Search for the cell housing the specified text and yield its [X, Y] center coordinate. 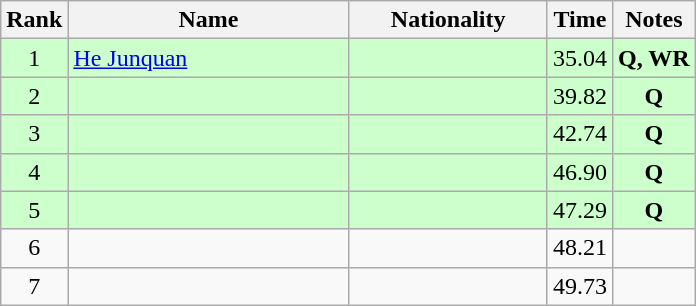
7 [34, 286]
Q, WR [654, 58]
35.04 [580, 58]
48.21 [580, 248]
Notes [654, 20]
He Junquan [208, 58]
5 [34, 210]
2 [34, 96]
49.73 [580, 286]
1 [34, 58]
46.90 [580, 172]
42.74 [580, 134]
3 [34, 134]
Time [580, 20]
Nationality [448, 20]
47.29 [580, 210]
Rank [34, 20]
4 [34, 172]
Name [208, 20]
6 [34, 248]
39.82 [580, 96]
